Identify which cell holds the provided text, then report its [X, Y] central coordinate. 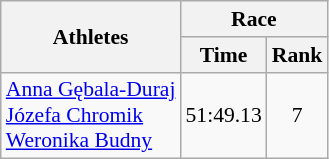
Race [254, 19]
7 [298, 116]
Time [223, 55]
Anna Gębala-DurajJózefa ChromikWeronika Budny [91, 116]
Rank [298, 55]
51:49.13 [223, 116]
Athletes [91, 36]
